Scan for the cell matching the given text and deliver its [X, Y] coordinate at center. 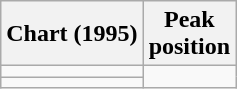
Chart (1995) [72, 34]
Peakposition [189, 34]
